Detect which cell encompasses the target text, then output its [x, y] center coordinate. 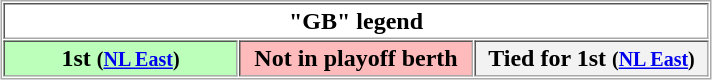
1st (NL East) [121, 58]
Tied for 1st (NL East) [591, 58]
"GB" legend [356, 21]
Not in playoff berth [356, 58]
